Locate the cell with the specified text and output its [x, y] center coordinate. 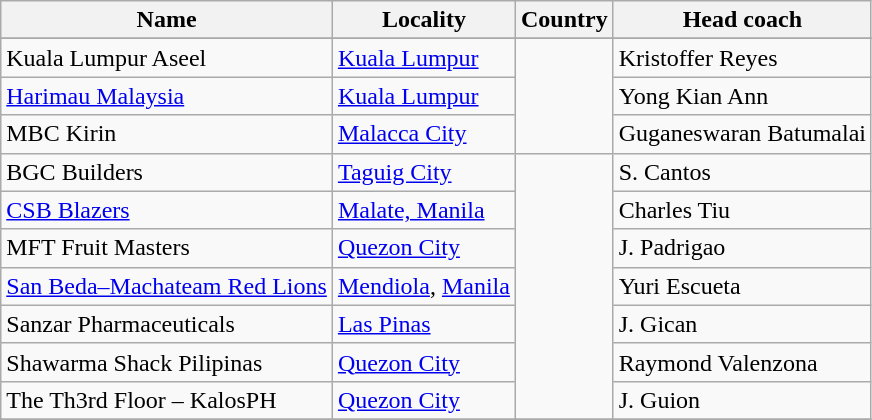
MFT Fruit Masters [167, 248]
Guganeswaran Batumalai [742, 134]
Kuala Lumpur Aseel [167, 58]
Charles Tiu [742, 210]
Taguig City [424, 172]
Mendiola, Manila [424, 286]
Harimau Malaysia [167, 96]
Head coach [742, 20]
J. Guion [742, 400]
Name [167, 20]
Country [564, 20]
Malacca City [424, 134]
Raymond Valenzona [742, 362]
CSB Blazers [167, 210]
S. Cantos [742, 172]
BGC Builders [167, 172]
The Th3rd Floor – KalosPH [167, 400]
Yuri Escueta [742, 286]
Malate, Manila [424, 210]
Sanzar Pharmaceuticals [167, 324]
J. Gican [742, 324]
Las Pinas [424, 324]
Kristoffer Reyes [742, 58]
Locality [424, 20]
MBC Kirin [167, 134]
Shawarma Shack Pilipinas [167, 362]
San Beda–Machateam Red Lions [167, 286]
J. Padrigao [742, 248]
Yong Kian Ann [742, 96]
